From the cell containing the given text, extract its center point as (x, y) coordinate. 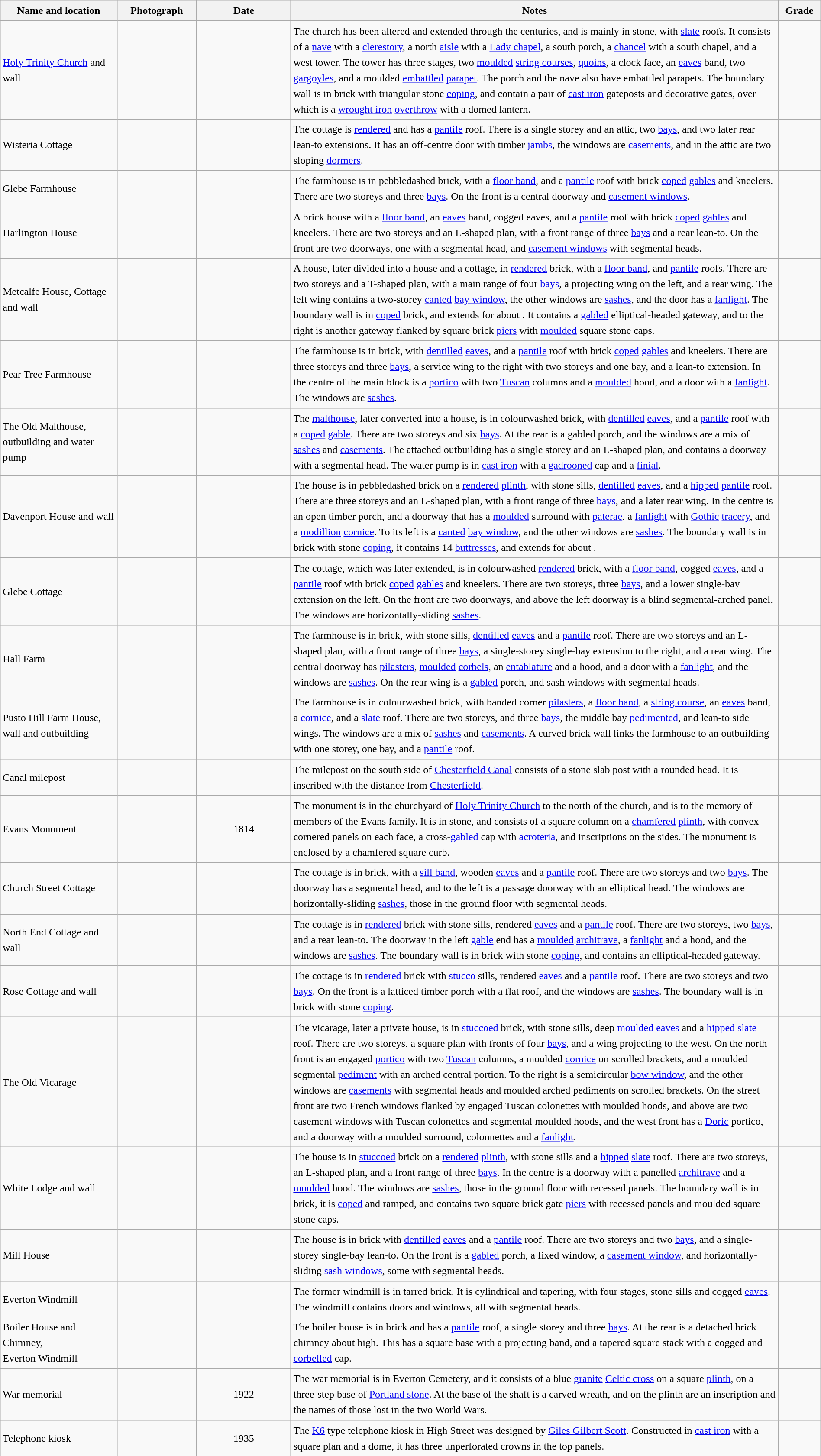
Evans Monument (59, 829)
Name and location (59, 10)
Everton Windmill (59, 1299)
1814 (244, 829)
The Old Malthouse, outbuilding and water pump (59, 442)
Hall Farm (59, 658)
Davenport House and wall (59, 516)
Grade (799, 10)
White Lodge and wall (59, 1188)
Harlington House (59, 232)
North End Cottage and wall (59, 940)
Holy Trinity Church and wall (59, 70)
Telephone kiosk (59, 1438)
Canal milepost (59, 778)
War memorial (59, 1395)
The Old Vicarage (59, 1082)
1922 (244, 1395)
Pear Tree Farmhouse (59, 374)
Notes (534, 10)
Metcalfe House, Cottage and wall (59, 300)
Rose Cottage and wall (59, 992)
Boiler House and Chimney,Everton Windmill (59, 1343)
Glebe Farmhouse (59, 189)
Mill House (59, 1255)
Pusto Hill Farm House, wall and outbuilding (59, 726)
Glebe Cottage (59, 592)
Church Street Cottage (59, 889)
Photograph (157, 10)
1935 (244, 1438)
Date (244, 10)
Wisteria Cottage (59, 145)
